Provide the [x, y] coordinate of the cell's center where the given text is located.  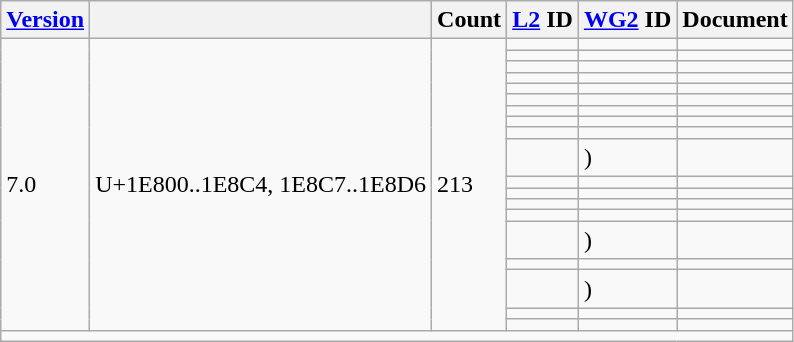
U+1E800..1E8C4, 1E8C7..1E8D6 [261, 184]
213 [470, 184]
L2 ID [543, 20]
Version [46, 20]
WG2 ID [627, 20]
7.0 [46, 184]
Count [470, 20]
Document [735, 20]
